Return the [X, Y] coordinate for the center point of the cell that contains the specified text.  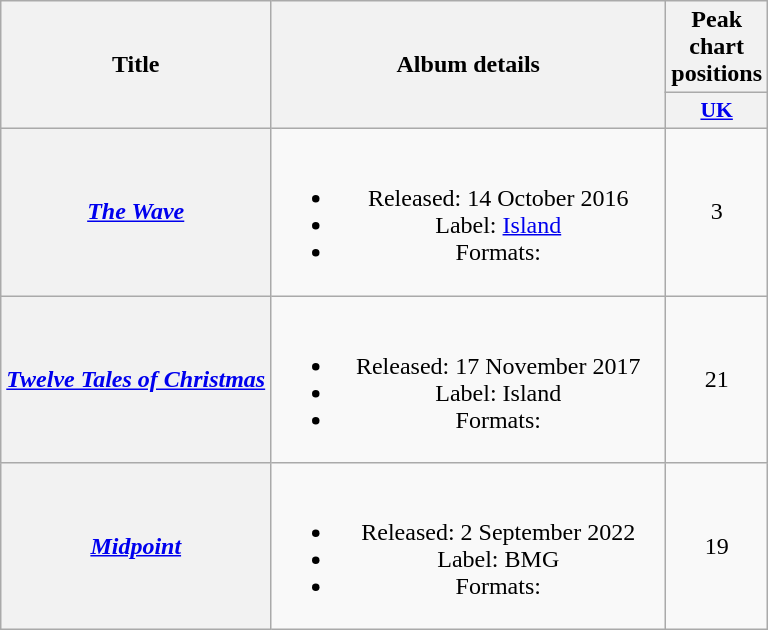
Album details [468, 65]
19 [717, 546]
Midpoint [136, 546]
UK [717, 111]
Twelve Tales of Christmas [136, 380]
Released: 14 October 2016Label: IslandFormats: [468, 212]
Peak chart positions [717, 47]
Released: 17 November 2017Label: IslandFormats: [468, 380]
Released: 2 September 2022Label: BMGFormats: [468, 546]
3 [717, 212]
The Wave [136, 212]
Title [136, 65]
21 [717, 380]
